Extract the [x, y] coordinate from the center of the cell holding the provided text.  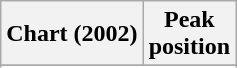
Peak position [189, 34]
Chart (2002) [72, 34]
